Return the [X, Y] coordinate for the center point of the cell that contains the specified text.  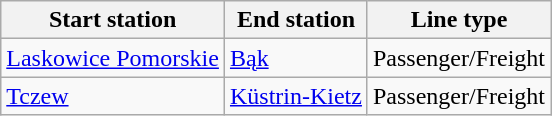
Laskowice Pomorskie [113, 58]
Küstrin-Kietz [296, 96]
Bąk [296, 58]
End station [296, 20]
Start station [113, 20]
Tczew [113, 96]
Line type [458, 20]
